Identify which cell holds the provided text, then report its [X, Y] central coordinate. 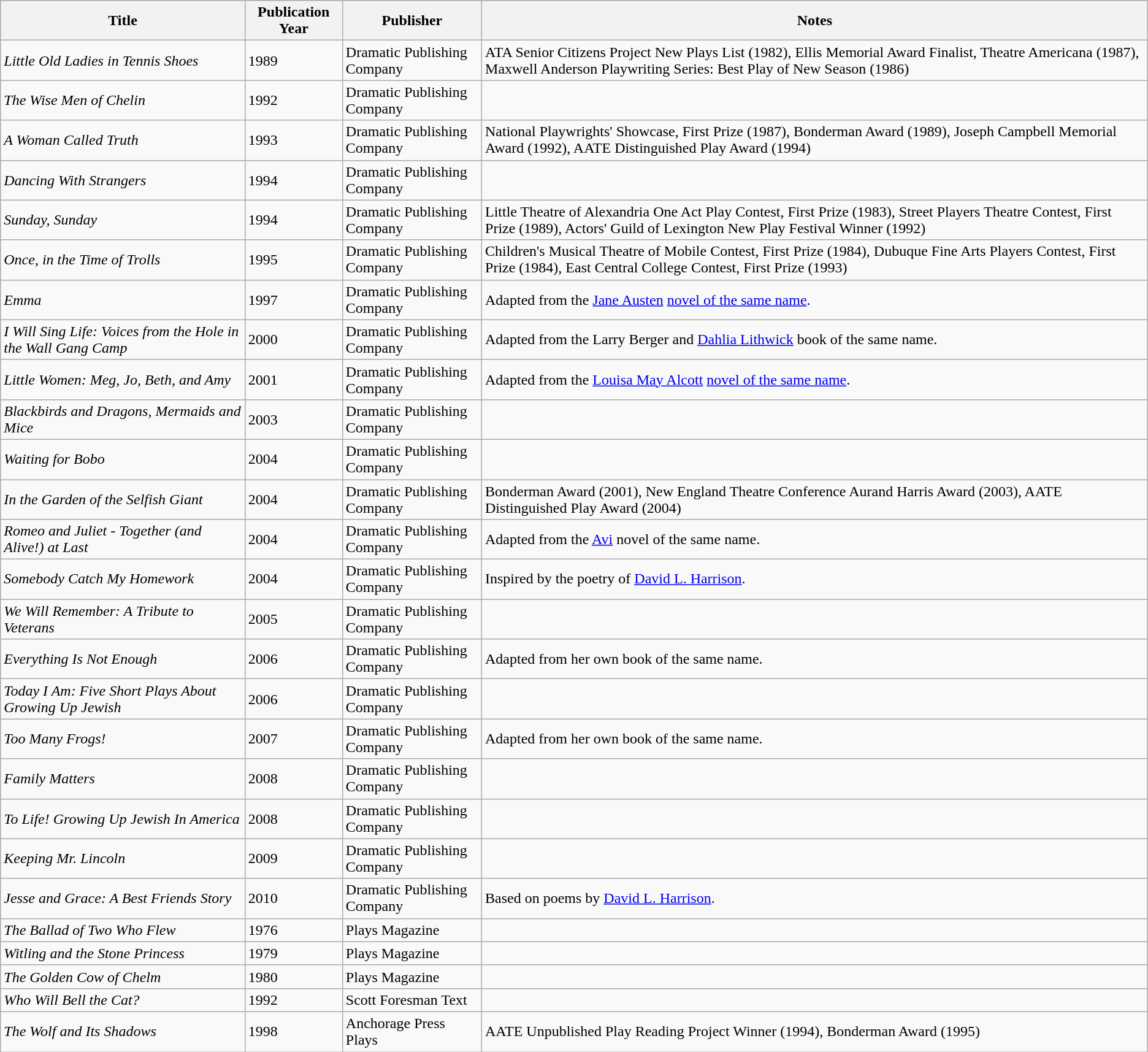
The Golden Cow of Chelm [123, 977]
Little Old Ladies in Tennis Shoes [123, 60]
The Wise Men of Chelin [123, 101]
Witling and the Stone Princess [123, 953]
Based on poems by David L. Harrison. [815, 898]
2003 [293, 420]
Romeo and Juliet - Together (and Alive!) at Last [123, 540]
Adapted from the Larry Berger and Dahlia Lithwick book of the same name. [815, 340]
Scott Foresman Text [412, 1000]
Inspired by the poetry of David L. Harrison. [815, 579]
A Woman Called Truth [123, 140]
1979 [293, 953]
Who Will Bell the Cat? [123, 1000]
1998 [293, 1032]
2009 [293, 859]
Sunday, Sunday [123, 220]
Emma [123, 299]
The Ballad of Two Who Flew [123, 930]
Keeping Mr. Lincoln [123, 859]
Adapted from the Jane Austen novel of the same name. [815, 299]
Jesse and Grace: A Best Friends Story [123, 898]
Adapted from the Louisa May Alcott novel of the same name. [815, 379]
To Life! Growing Up Jewish In America [123, 818]
Bonderman Award (2001), New England Theatre Conference Aurand Harris Award (2003), AATE Distinguished Play Award (2004) [815, 499]
Publisher [412, 21]
We Will Remember: A Tribute to Veterans [123, 620]
I Will Sing Life: Voices from the Hole in the Wall Gang Camp [123, 340]
Today I Am: Five Short Plays About Growing Up Jewish [123, 699]
Blackbirds and Dragons, Mermaids and Mice [123, 420]
2001 [293, 379]
1997 [293, 299]
1995 [293, 260]
Anchorage Press Plays [412, 1032]
1993 [293, 140]
Adapted from the Avi novel of the same name. [815, 540]
1989 [293, 60]
Dancing With Strangers [123, 180]
2010 [293, 898]
1976 [293, 930]
Once, in the Time of Trolls [123, 260]
Notes [815, 21]
Waiting for Bobo [123, 459]
Somebody Catch My Homework [123, 579]
Little Women: Meg, Jo, Beth, and Amy [123, 379]
2005 [293, 620]
The Wolf and Its Shadows [123, 1032]
1980 [293, 977]
Publication Year [293, 21]
AATE Unpublished Play Reading Project Winner (1994), Bonderman Award (1995) [815, 1032]
Everything Is Not Enough [123, 659]
Too Many Frogs! [123, 739]
Family Matters [123, 779]
In the Garden of the Selfish Giant [123, 499]
Title [123, 21]
2007 [293, 739]
2000 [293, 340]
